From the cell containing the given text, extract its center point as [x, y] coordinate. 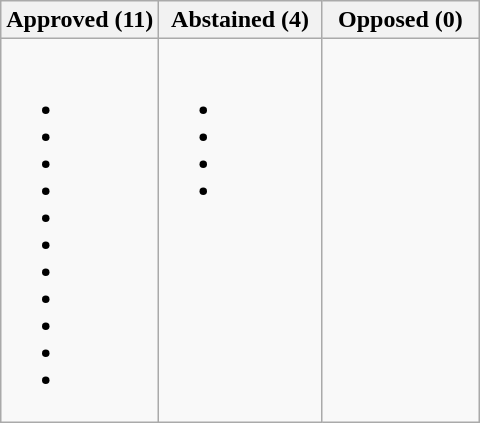
Approved (11) [80, 20]
Abstained (4) [240, 20]
Opposed (0) [400, 20]
